Determine the (x, y) coordinate at the center of the cell enclosing the given text.  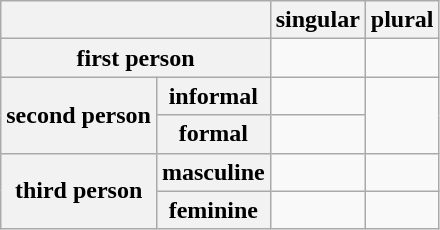
informal (213, 96)
formal (213, 134)
singular (318, 20)
feminine (213, 210)
second person (79, 115)
masculine (213, 172)
first person (136, 58)
third person (79, 191)
plural (402, 20)
